From the cell containing the given text, extract its center point as [X, Y] coordinate. 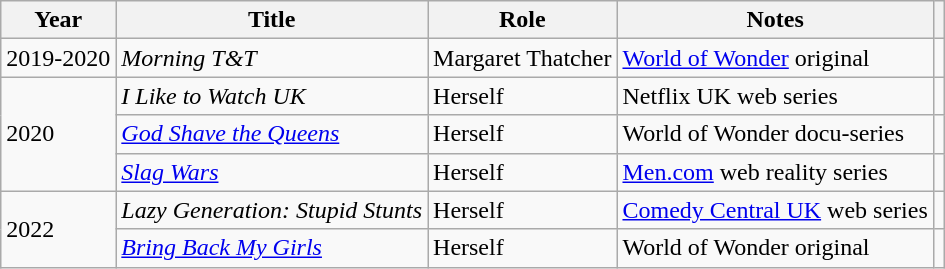
Notes [775, 20]
Margaret Thatcher [522, 58]
Year [58, 20]
Lazy Generation: Stupid Stunts [272, 210]
Title [272, 20]
2022 [58, 229]
Morning T&T [272, 58]
World of Wonder docu-series [775, 134]
Comedy Central UK web series [775, 210]
2019-2020 [58, 58]
Role [522, 20]
Slag Wars [272, 172]
Men.com web reality series [775, 172]
Bring Back My Girls [272, 248]
God Shave the Queens [272, 134]
I Like to Watch UK [272, 96]
2020 [58, 134]
Netflix UK web series [775, 96]
